Output the (x, y) coordinate of the center of the cell containing the given text.  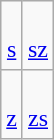
zs (38, 104)
z (12, 104)
s (12, 36)
sz (38, 36)
